Pinpoint the cell where the given text exists, returning its (x, y) midpoint coordinate. 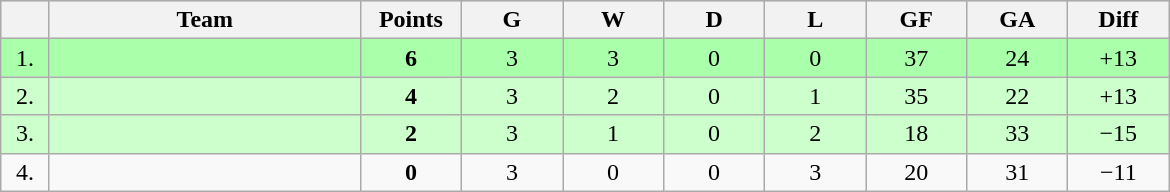
Diff (1118, 20)
31 (1018, 172)
D (714, 20)
18 (916, 134)
33 (1018, 134)
24 (1018, 58)
Points (410, 20)
−15 (1118, 134)
3. (26, 134)
20 (916, 172)
35 (916, 96)
37 (916, 58)
−11 (1118, 172)
4. (26, 172)
Team (204, 20)
W (612, 20)
1. (26, 58)
GA (1018, 20)
2. (26, 96)
G (512, 20)
4 (410, 96)
6 (410, 58)
L (816, 20)
GF (916, 20)
22 (1018, 96)
